Return [x, y] of the center of cell containing provided text 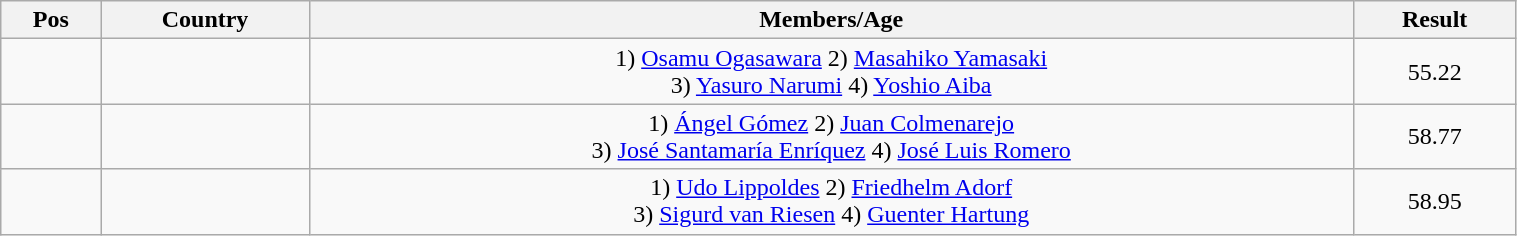
Pos [51, 20]
Result [1434, 20]
Country [205, 20]
1) Udo Lippoldes 2) Friedhelm Adorf3) Sigurd van Riesen 4) Guenter Hartung [831, 202]
Members/Age [831, 20]
55.22 [1434, 72]
1) Ángel Gómez 2) Juan Colmenarejo3) José Santamaría Enríquez 4) José Luis Romero [831, 136]
58.77 [1434, 136]
1) Osamu Ogasawara 2) Masahiko Yamasaki3) Yasuro Narumi 4) Yoshio Aiba [831, 72]
58.95 [1434, 202]
